Pinpoint the cell where the given text exists, returning its [X, Y] midpoint coordinate. 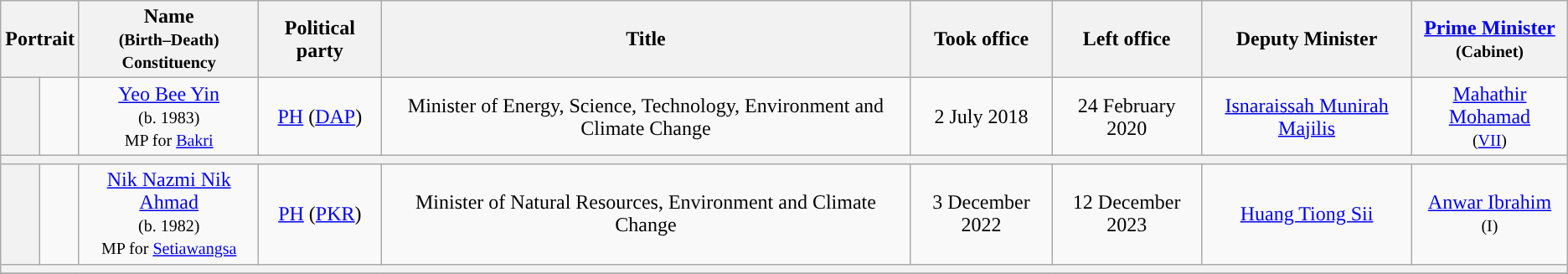
Name(Birth–Death)Constituency [168, 39]
12 December 2023 [1127, 215]
Anwar Ibrahim(I) [1490, 215]
3 December 2022 [982, 215]
PH (PKR) [320, 215]
Yeo Bee Yin(b. 1983)MP for Bakri [168, 116]
Portrait [40, 39]
Deputy Minister [1307, 39]
Left office [1127, 39]
Political party [320, 39]
Mahathir Mohamad(VII) [1490, 116]
2 July 2018 [982, 116]
Nik Nazmi Nik Ahmad(b. 1982)MP for Setiawangsa [168, 215]
Minister of Natural Resources, Environment and Climate Change [646, 215]
Title [646, 39]
Took office [982, 39]
Isnaraissah Munirah Majilis [1307, 116]
Prime Minister(Cabinet) [1490, 39]
Huang Tiong Sii [1307, 215]
24 February 2020 [1127, 116]
PH (DAP) [320, 116]
Minister of Energy, Science, Technology, Environment and Climate Change [646, 116]
